Locate the cell with the specified text and output its (x, y) center coordinate. 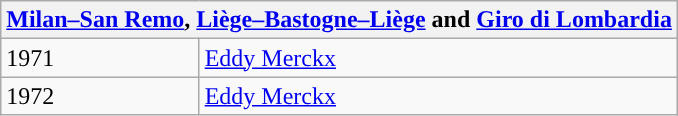
1971 (100, 58)
1972 (100, 96)
Milan–San Remo, Liège–Bastogne–Liège and Giro di Lombardia (340, 20)
